Pinpoint the cell where the given text exists, returning its (X, Y) midpoint coordinate. 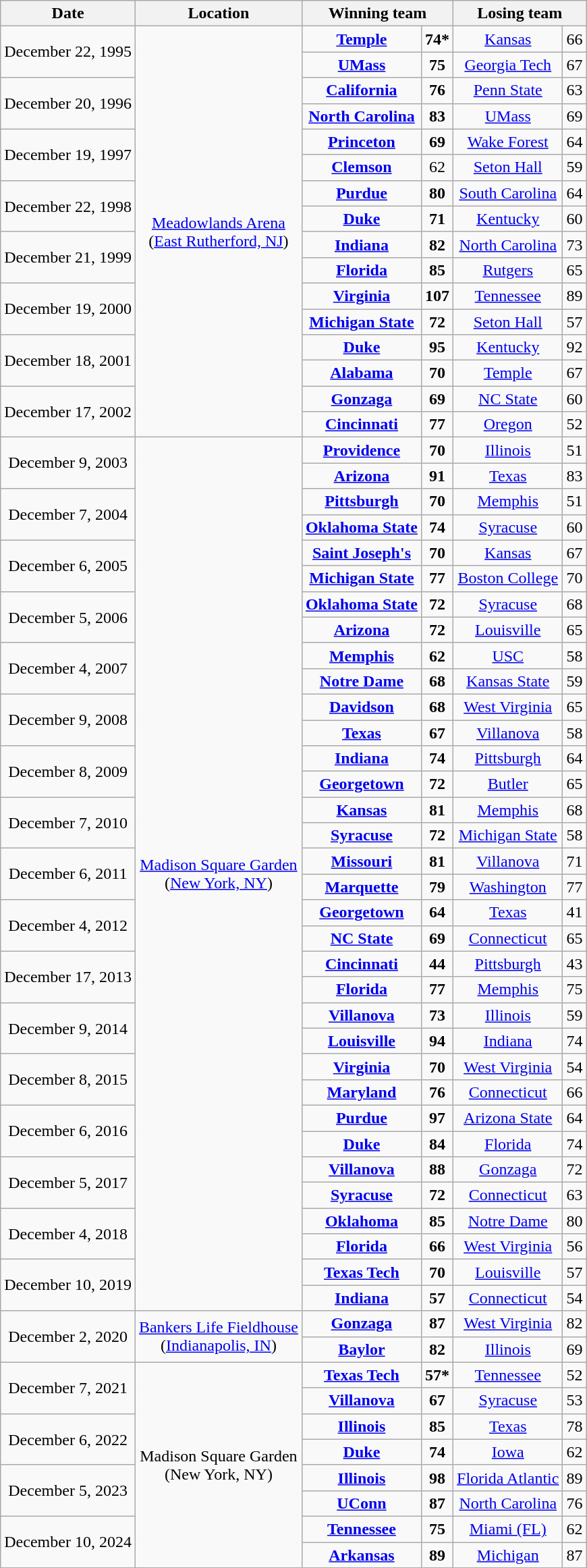
December 6, 2011 (68, 874)
December 10, 2024 (68, 1542)
92 (575, 348)
December 20, 1996 (68, 103)
December 5, 2017 (68, 1183)
Iowa (508, 1452)
Oregon (508, 425)
December 6, 2005 (68, 566)
December 19, 1997 (68, 155)
December 7, 2021 (68, 1388)
44 (437, 964)
Florida Atlantic (508, 1478)
Washington (508, 887)
Saint Joseph's (362, 553)
USC (508, 655)
December 8, 2015 (68, 1079)
43 (575, 964)
Marquette (362, 887)
Bankers Life Fieldhouse(Indianapolis, IN) (219, 1336)
97 (437, 1118)
Missouri (362, 861)
Arkansas (362, 1555)
Clemson (362, 167)
December 9, 2014 (68, 1028)
91 (437, 476)
December 19, 2000 (68, 308)
Butler (508, 784)
107 (437, 296)
Alabama (362, 373)
Losing team (520, 13)
Princeton (362, 142)
Meadowlands Arena(East Rutherford, NJ) (219, 232)
UConn (362, 1503)
53 (575, 1401)
December 2, 2020 (68, 1336)
Baylor (362, 1349)
Georgia Tech (508, 65)
California (362, 90)
Miami (FL) (508, 1529)
December 4, 2007 (68, 668)
88 (437, 1170)
Michigan (508, 1555)
December 17, 2013 (68, 977)
Maryland (362, 1092)
Boston College (508, 578)
South Carolina (508, 193)
December 9, 2003 (68, 463)
74* (437, 39)
December 9, 2008 (68, 720)
December 5, 2023 (68, 1490)
December 6, 2022 (68, 1439)
56 (575, 1247)
Wake Forest (508, 142)
Rutgers (508, 270)
57* (437, 1375)
December 7, 2010 (68, 823)
December 8, 2009 (68, 772)
79 (437, 887)
Date (68, 13)
December 22, 1995 (68, 52)
December 10, 2019 (68, 1285)
Kansas State (508, 681)
98 (437, 1478)
December 22, 1998 (68, 206)
December 5, 2006 (68, 617)
Providence (362, 450)
41 (575, 913)
Oklahoma (362, 1221)
December 18, 2001 (68, 360)
Davidson (362, 707)
December 21, 1999 (68, 257)
Winning team (377, 13)
94 (437, 1041)
95 (437, 348)
Location (219, 13)
December 6, 2016 (68, 1131)
84 (437, 1144)
December 7, 2004 (68, 514)
December 4, 2012 (68, 925)
78 (575, 1426)
Penn State (508, 90)
Arizona State (508, 1118)
December 17, 2002 (68, 412)
December 4, 2018 (68, 1234)
